Determine the (X, Y) coordinate at the center of the cell enclosing the given text.  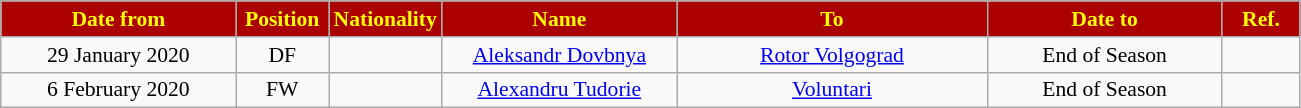
DF (282, 55)
Alexandru Tudorie (560, 90)
Name (560, 19)
Date from (118, 19)
6 February 2020 (118, 90)
Rotor Volgograd (832, 55)
Position (282, 19)
To (832, 19)
Nationality (384, 19)
FW (282, 90)
Voluntari (832, 90)
Date to (1104, 19)
Ref. (1261, 19)
29 January 2020 (118, 55)
Aleksandr Dovbnya (560, 55)
